Return the [x, y] coordinate for the center point of the cell that contains the specified text.  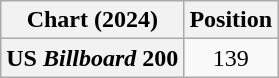
Position [231, 20]
US Billboard 200 [92, 58]
139 [231, 58]
Chart (2024) [92, 20]
